Identify which cell holds the provided text, then report its [x, y] central coordinate. 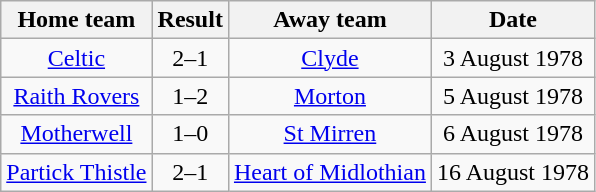
Date [512, 20]
5 August 1978 [512, 96]
1–2 [190, 96]
Morton [330, 96]
Heart of Midlothian [330, 172]
Away team [330, 20]
Partick Thistle [76, 172]
Clyde [330, 58]
Motherwell [76, 134]
6 August 1978 [512, 134]
St Mirren [330, 134]
3 August 1978 [512, 58]
Raith Rovers [76, 96]
1–0 [190, 134]
Result [190, 20]
Celtic [76, 58]
16 August 1978 [512, 172]
Home team [76, 20]
